From the cell containing the given text, extract its center point as (x, y) coordinate. 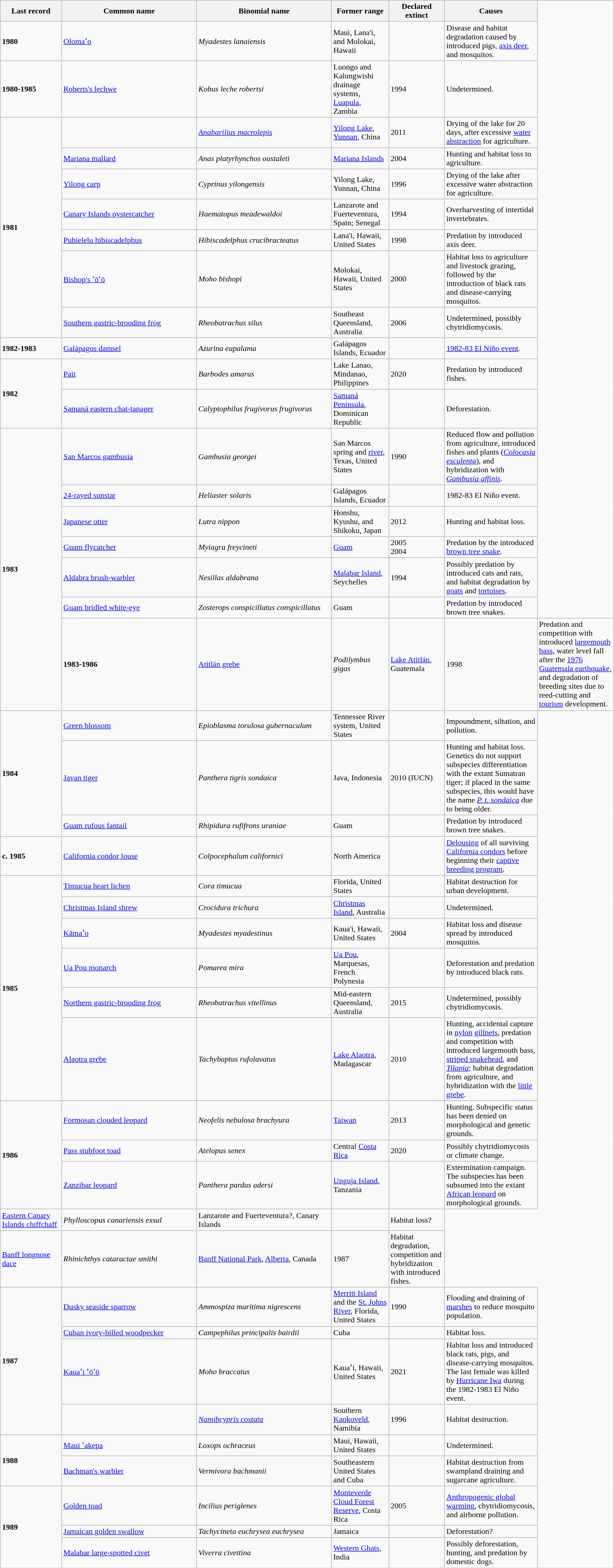
Southeast Queensland, Australia (360, 322)
Rheobatrachus vitellinus (264, 1002)
Barbodes amarus (264, 374)
Banff National Park, Alberta, Canada (264, 1259)
Javan tiger (129, 778)
2000 (417, 279)
24-rayed sunstar (129, 496)
Yilong carp (129, 184)
Extermination campaign. The subspecies has been subsumed into the extant African leopard on morphological grounds. (491, 1185)
Habitat loss. (491, 1333)
Southern gastric-brooding frog (129, 322)
Aldabra brush-warbler (129, 577)
Anabarilius macrolepis (264, 132)
Last record (31, 11)
Lanzarote and Fuerteventura?, Canary Islands (264, 1220)
Dusky seaside sparrow (129, 1307)
Maui, Lana'i, and Molokai, Hawaii (360, 41)
Drying of the lake after excessive water abstraction for agriculture. (491, 184)
Olomaʻo (129, 41)
1982 (31, 394)
2013 (417, 1120)
Possibly chytridiomycosis or climate change. (491, 1151)
Eastern Canary Islands chiffchaff (31, 1220)
2005 2004 (417, 547)
Atelopus senex (264, 1151)
Luongo and Kalungwishi drainage systems, Luapula, Zambia (360, 89)
Kauaʻi, Hawaii, United States (360, 1372)
Taiwan (360, 1120)
Lutra nippon (264, 521)
Moho bishopi (264, 279)
Alaotra grebe (129, 1059)
Southeastern United States and Cuba (360, 1471)
2010 (IUCN) (417, 778)
Zosterops conspicillatus conspicillatus (264, 607)
Predation by the introduced brown tree snake. (491, 547)
Tachybaptus rufolavatus (264, 1059)
Guam rufous fantail (129, 826)
Habitat destruction for urban development. (491, 886)
Mariana mallard (129, 158)
Hunting. Subspecific status has been denied on morphological and genetic grounds. (491, 1120)
Kaua'i, Hawaii, United States (360, 933)
Timucua heart lichen (129, 886)
Atitlán grebe (264, 664)
Samaná Peninsula, Dominican Republic (360, 409)
Habitat destruction from swampland draining and sugarcane agriculture. (491, 1471)
Deforestation. (491, 409)
San Marcos gambusia (129, 457)
Kauaʻi ʻōʻō (129, 1372)
North America (360, 856)
2021 (417, 1372)
Malabar large-spotted civet (129, 1553)
1982-1983 (31, 348)
Guam flycatcher (129, 547)
Unguja Island, Tanzania (360, 1185)
Cora timucua (264, 886)
Cuban ivory-billed woodpecker (129, 1333)
Lake Alaotra, Madagascar (360, 1059)
Molokai, Hawaii, United States (360, 279)
Anthropogenic global warming, chytridiomycosis, and airborne pollution. (491, 1505)
c. 1985 (31, 856)
1980 (31, 41)
Habitat destruction. (491, 1419)
Myiagra freycineti (264, 547)
Colpocephalum californici (264, 856)
Panthera tigris sondaica (264, 778)
Rhinichthys cataractae smithi (129, 1259)
Common name (129, 11)
Myadestes lanaiensis (264, 41)
Gambusia georgei (264, 457)
Christmas Island, Australia (360, 907)
Kobus leche robertsi (264, 89)
Galápagos damsel (129, 348)
Japanese otter (129, 521)
Habitat degradation, competition and hybridization with introduced fishes. (417, 1259)
Maui, Hawaii, United States (360, 1445)
Habitat loss to agriculture and livestock grazing, followed by the introduction of black rats and disease-carrying mosquitos. (491, 279)
Epioblasma torulosa gubernaculum (264, 725)
Campephilus principalis bairdii (264, 1333)
Former range (360, 11)
Pait (129, 374)
Central Costa Rica (360, 1151)
1986 (31, 1155)
Western Ghats, India (360, 1553)
Mariana Islands (360, 158)
Deforestation and predation by introduced black rats. (491, 967)
Causes (491, 11)
Deforestation? (491, 1531)
California condor louse (129, 856)
Pomarea mira (264, 967)
Hunting and habitat loss to agriculture. (491, 158)
Azurina eupalama (264, 348)
Tachycineta euchrysea euchrysea (264, 1531)
Habitat loss and disease spread by introduced mosquitos. (491, 933)
Rhipidura rufifrons uraniae (264, 826)
Banff longnose dace (31, 1259)
2010 (417, 1059)
Overharvesting of intertidal invertebrates. (491, 214)
Drying of the lake for 20 days, after excessive water abstraction for agriculture. (491, 132)
Vermivora bachmanii (264, 1471)
Formosan clouded leopard (129, 1120)
Canary Islands oystercatcher (129, 214)
Lake Atitlán, Guatemala (417, 664)
Podilymbus gigas (360, 664)
Binomial name (264, 11)
Kāmaʻo (129, 933)
1980-1985 (31, 89)
Neofelis nebulosa brachyura (264, 1120)
Green blossom (129, 725)
Possibly deforestation, hunting, and predation by domestic dogs. (491, 1553)
1984 (31, 773)
Samaná eastern chat-tanager (129, 409)
Cuba (360, 1333)
2015 (417, 1002)
Loxops ochraceus (264, 1445)
Haematopus meadewaldoi (264, 214)
1983 (31, 569)
Phylloscopus canariensis exsul (129, 1220)
Pass stubfoot toad (129, 1151)
Merritt Island and the St. Johns River, Florida, United States (360, 1307)
Panthera pardus adersi (264, 1185)
1988 (31, 1460)
Ammospiza maritima nigrescens (264, 1307)
Christmas Island shrew (129, 907)
2011 (417, 132)
Flooding and draining of marshes to reduce mosquito population. (491, 1307)
Nesillas aldabrana (264, 577)
Delousing of all surviving California condors before beginning their captive breeding program. (491, 856)
Lanzarote and Fuerteventura, Spain; Senegal (360, 214)
Guam bridled white-eye (129, 607)
Viverra civettina (264, 1553)
San Marcos spring and river, Texas, United States (360, 457)
1989 (31, 1527)
Maui ʻakepa (129, 1445)
Southern Kaokoveld, Namibia (360, 1419)
Declared extinct (417, 11)
1985 (31, 988)
Hunting and habitat loss. (491, 521)
1981 (31, 228)
2005 (417, 1505)
Roberts's lechwe (129, 89)
Cyprinus yilongensis (264, 184)
Myadestes myadestinus (264, 933)
Disease and habitat degradation caused by introduced pigs, axis deer, and mosquitos. (491, 41)
Golden toad (129, 1505)
Zanzibar leopard (129, 1185)
Impoundment, siltation, and pollution. (491, 725)
Ua Pou, Marquesas, French Polynesia (360, 967)
Bachman's warbler (129, 1471)
Predation by introduced fishes. (491, 374)
Moho braccatus (264, 1372)
Anas platyrhynchos oustaleti (264, 158)
Malabar Island, Seychelles (360, 577)
Habitat loss? (417, 1220)
Calyptophilus frugivorus frugivorus (264, 409)
Puhielelu hibiscadelphus (129, 240)
Hibiscadelphus crucibracteatus (264, 240)
Bishop's ʻōʻō (129, 279)
Lake Lanao, Mindanao, Philippines (360, 374)
Monteverde Cloud Forest Reserve, Costa Rica (360, 1505)
Honshu, Kyushu, and Shikoku, Japan (360, 521)
Crocidura trichura (264, 907)
Florida, United States (360, 886)
Predation by introduced axis deer. (491, 240)
1983-1986 (129, 664)
Namibcypris costata (264, 1419)
Mid-eastern Queensland, Australia (360, 1002)
Tennessee River system, United States (360, 725)
Heliaster solaris (264, 496)
2012 (417, 521)
Jamaica (360, 1531)
Reduced flow and pollution from agriculture, introduced fishes and plants (Colocasia esculenta), and hybridization with Gambusia affinis. (491, 457)
Incilius periglenes (264, 1505)
2006 (417, 322)
Jamaican golden swallow (129, 1531)
Northern gastric-brooding frog (129, 1002)
Java, Indonesia (360, 778)
Possibly predation by introduced cats and rats, and habitat degradation by goats and tortoises. (491, 577)
Lana'i, Hawaii, United States (360, 240)
Ua Pou monarch (129, 967)
Rheobatrachus silus (264, 322)
